Find where the given text appears and provide that cell's center as [x, y] coordinate. 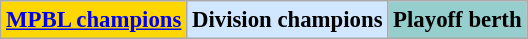
Playoff berth [458, 20]
Division champions [288, 20]
MPBL champions [94, 20]
